For the text-containing cell, return its midpoint in (x, y) coordinate format. 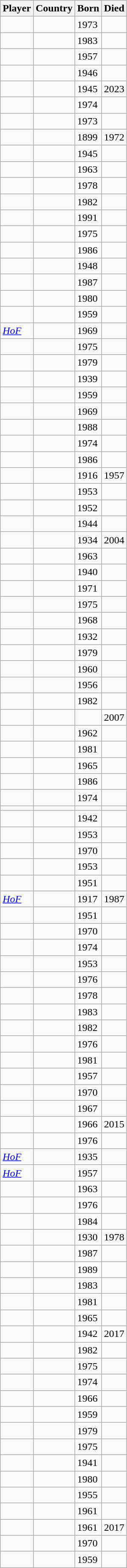
1967 (88, 1108)
1962 (88, 733)
1917 (88, 899)
1989 (88, 1270)
1955 (88, 1495)
1939 (88, 379)
1991 (88, 218)
1971 (88, 588)
1899 (88, 137)
1968 (88, 620)
1946 (88, 73)
1984 (88, 1221)
1960 (88, 669)
Died (114, 8)
1972 (114, 137)
1940 (88, 572)
2004 (114, 540)
1916 (88, 476)
1988 (88, 427)
1941 (88, 1463)
1948 (88, 266)
2023 (114, 89)
1956 (88, 685)
Country (54, 8)
1952 (88, 508)
1934 (88, 540)
1935 (88, 1157)
Player (17, 8)
1932 (88, 637)
1930 (88, 1237)
2015 (114, 1124)
Born (88, 8)
1944 (88, 524)
2007 (114, 717)
